Return [x, y] of the center of cell containing provided text 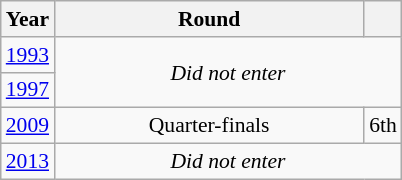
2013 [28, 162]
Year [28, 19]
1993 [28, 55]
6th [383, 126]
2009 [28, 126]
Round [209, 19]
Quarter-finals [209, 126]
1997 [28, 90]
